For the text-containing cell, return its midpoint in [x, y] coordinate format. 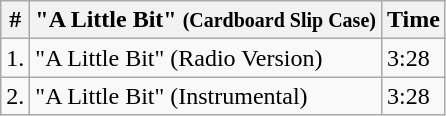
1. [16, 58]
"A Little Bit" (Radio Version) [206, 58]
"A Little Bit" (Instrumental) [206, 96]
2. [16, 96]
# [16, 20]
Time [413, 20]
"A Little Bit" (Cardboard Slip Case) [206, 20]
